Return (X, Y) of the center of cell containing provided text 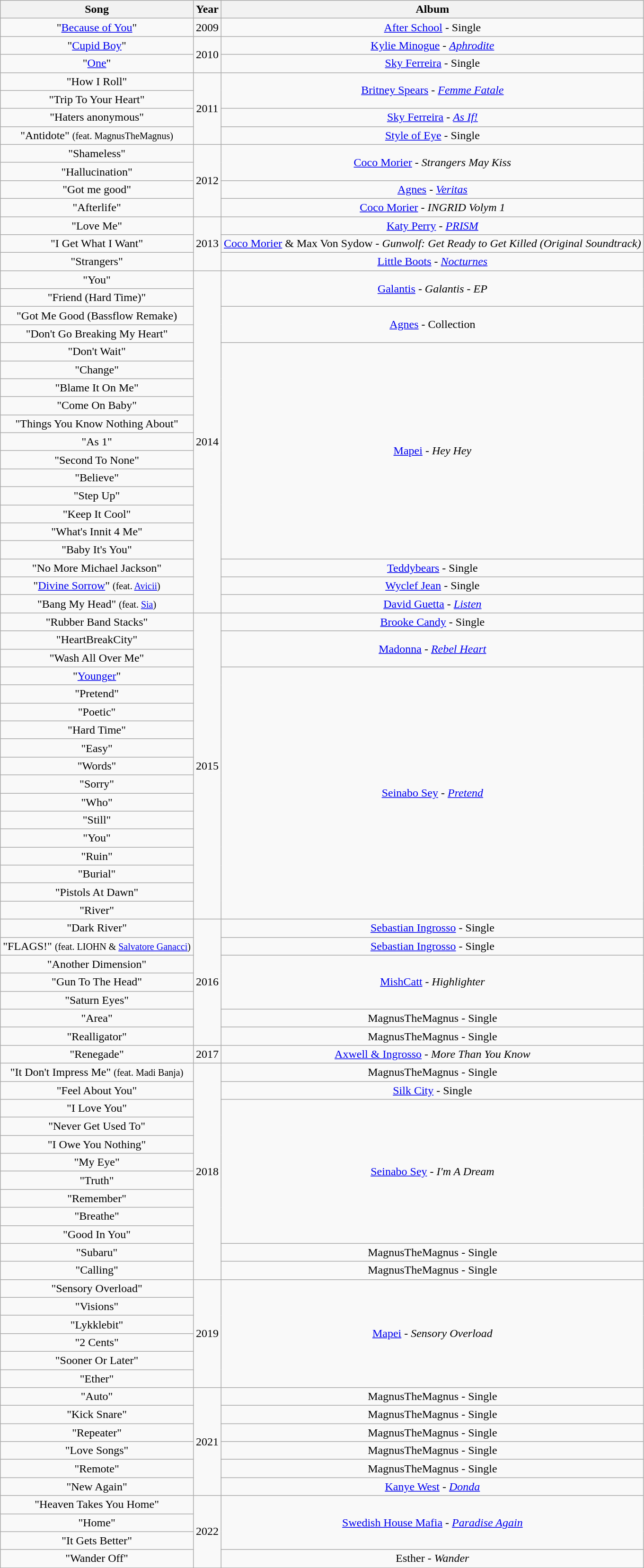
Style of Eye - Single (432, 135)
Britney Spears - Femme Fatale (432, 90)
"Younger" (97, 676)
Seinabo Sey - I'm A Dream (432, 1171)
2015 (207, 766)
"Antidote" (feat. MagnusTheMagnus) (97, 135)
"Change" (97, 370)
"Shameless" (97, 153)
Album (432, 9)
"Heaven Takes You Home" (97, 1505)
"Rubber Band Stacks" (97, 622)
"Never Get Used To" (97, 1126)
"Gun To The Head" (97, 982)
"Keep It Cool" (97, 514)
"Area" (97, 1018)
2022 (207, 1532)
"Blame It On Me" (97, 388)
"Pretend" (97, 694)
Madonna - Rebel Heart (432, 649)
Swedish House Mafia - Paradise Again (432, 1523)
"One" (97, 63)
"Haters anonymous" (97, 117)
"As 1" (97, 442)
"Hard Time" (97, 730)
Kanye West - Donda (432, 1487)
"Poetic" (97, 712)
Year (207, 9)
Kylie Minogue - Aphrodite (432, 45)
Mapei - Sensory Overload (432, 1333)
Agnes - Veritas (432, 189)
"Wander Off" (97, 1559)
"Come On Baby" (97, 406)
2021 (207, 1442)
2011 (207, 108)
Teddybears - Single (432, 568)
"Lykklebit" (97, 1324)
David Guetta - Listen (432, 604)
"It Don't Impress Me" (feat. Madi Banja) (97, 1072)
"Sensory Overload" (97, 1288)
"Calling" (97, 1270)
Coco Morier & Max Von Sydow - Gunwolf: Get Ready to Get Killed (Original Soundtrack) (432, 244)
"Still" (97, 820)
"Another Dimension" (97, 964)
"Auto" (97, 1397)
Esther - Wander (432, 1559)
"Sooner Or Later" (97, 1360)
"Who" (97, 802)
"Saturn Eyes" (97, 1000)
Coco Morier - Strangers May Kiss (432, 162)
"Believe" (97, 478)
2019 (207, 1333)
Silk City - Single (432, 1090)
Agnes - Collection (432, 325)
Mapei - Hey Hey (432, 451)
"Bang My Head" (feat. Sia) (97, 604)
"Step Up" (97, 496)
2009 (207, 27)
Wyclef Jean - Single (432, 586)
"Repeater" (97, 1433)
Axwell & Ingrosso - More Than You Know (432, 1054)
"Remember" (97, 1198)
"Baby It's You" (97, 550)
"FLAGS!" (feat. LIOHN & Salvatore Ganacci) (97, 946)
"Realligator" (97, 1036)
"Renegade" (97, 1054)
Katy Perry - PRISM (432, 226)
"Pistols At Dawn" (97, 892)
"Kick Snare" (97, 1415)
"Second To None" (97, 460)
"Got me good" (97, 189)
"Remote" (97, 1469)
2013 (207, 244)
Galantis - Galantis - EP (432, 289)
"Love Songs" (97, 1451)
"My Eye" (97, 1162)
"Good In You" (97, 1234)
"Ruin" (97, 856)
2010 (207, 54)
"Don't Go Breaking My Heart" (97, 334)
"Ether" (97, 1379)
"Home" (97, 1523)
After School - Single (432, 27)
"Strangers" (97, 262)
"Burial" (97, 874)
"Afterlife" (97, 207)
Little Boots - Nocturnes (432, 262)
"Because of You" (97, 27)
2012 (207, 180)
"Feel About You" (97, 1090)
"How I Roll" (97, 81)
"Wash All Over Me" (97, 658)
Seinabo Sey - Pretend (432, 793)
"It Gets Better" (97, 1541)
"River" (97, 910)
"Truth" (97, 1180)
"Cupid Boy" (97, 45)
Sky Ferreira - As If! (432, 117)
"Divine Sorrow" (feat. Avicii) (97, 586)
"HeartBreakCity" (97, 640)
2017 (207, 1054)
"Friend (Hard Time)" (97, 298)
"Dark River" (97, 928)
MishCatt - Highlighter (432, 982)
"Hallucination" (97, 171)
Sky Ferreira - Single (432, 63)
"2 Cents" (97, 1342)
2016 (207, 982)
Brooke Candy - Single (432, 622)
"Visions" (97, 1306)
Song (97, 9)
"Subaru" (97, 1252)
2018 (207, 1171)
"Love Me" (97, 226)
"I Owe You Nothing" (97, 1144)
"New Again" (97, 1487)
Coco Morier - INGRID Volym 1 (432, 207)
"Things You Know Nothing About" (97, 424)
"What's Innit 4 Me" (97, 532)
"Breathe" (97, 1216)
"Sorry" (97, 784)
"Easy" (97, 748)
"I Get What I Want" (97, 244)
2014 (207, 442)
"I Love You" (97, 1108)
"Trip To Your Heart" (97, 99)
"Got Me Good (Bassflow Remake) (97, 316)
"Words" (97, 766)
"Don't Wait" (97, 352)
"No More Michael Jackson" (97, 568)
